Extract the (X, Y) coordinate from the center of the cell holding the provided text.  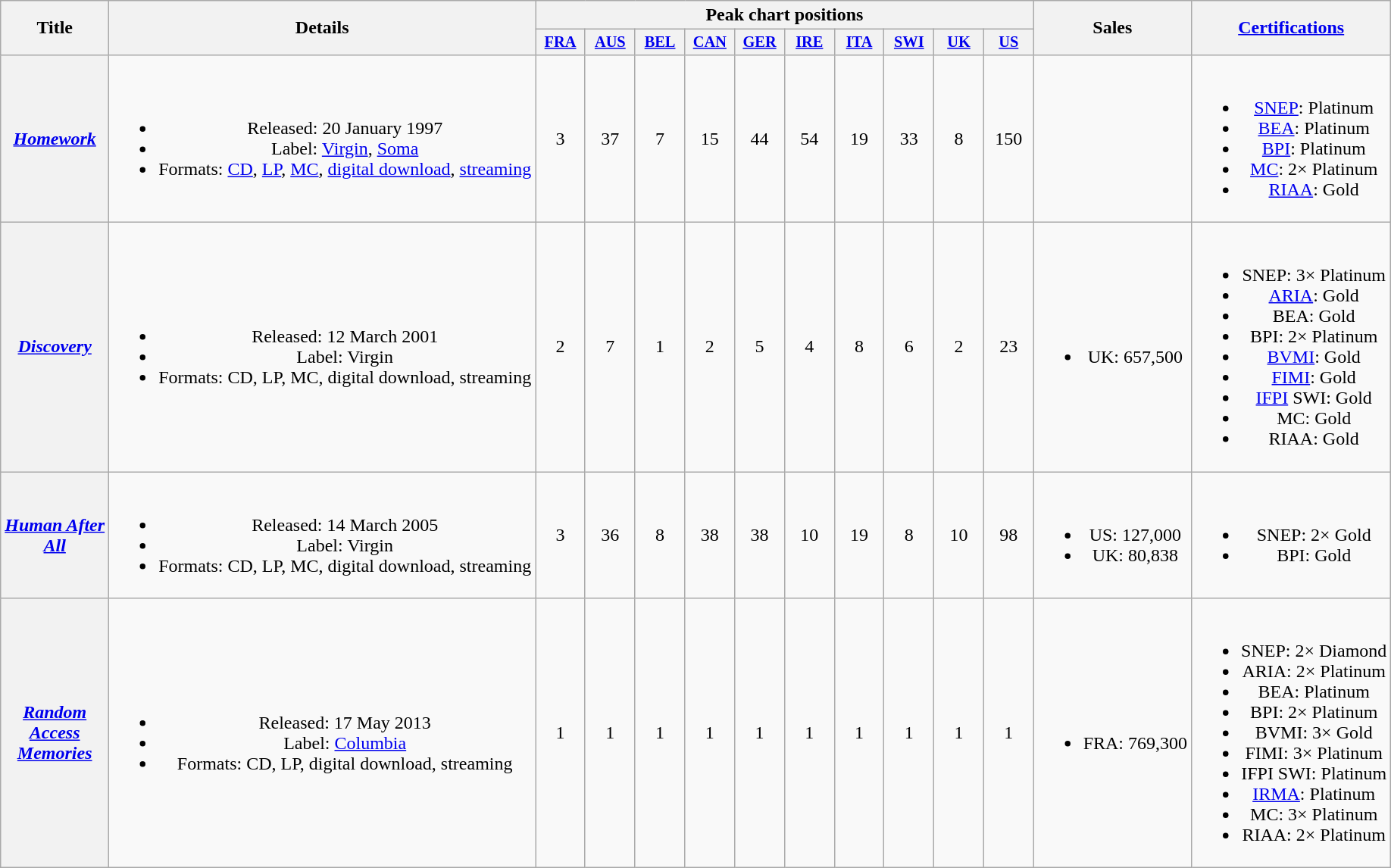
AUS (610, 42)
Details (323, 28)
BEL (660, 42)
GER (760, 42)
US (1008, 42)
15 (710, 138)
5 (760, 347)
SWI (909, 42)
54 (809, 138)
Released: 17 May 2013 Label: ColumbiaFormats: CD, LP, digital download, streaming (323, 733)
SNEP: 2× GoldBPI: Gold (1291, 535)
Title (55, 28)
UK (959, 42)
UK: 657,500 (1112, 347)
CAN (710, 42)
Peak chart positions (785, 15)
37 (610, 138)
SNEP: PlatinumBEA: PlatinumBPI: PlatinumMC: 2× PlatinumRIAA: Gold (1291, 138)
Discovery (55, 347)
RandomAccessMemories (55, 733)
98 (1008, 535)
33 (909, 138)
Sales (1112, 28)
Homework (55, 138)
Released: 14 March 2005 Label: VirginFormats: CD, LP, MC, digital download, streaming (323, 535)
36 (610, 535)
Certifications (1291, 28)
44 (760, 138)
FRA: 769,300 (1112, 733)
IRE (809, 42)
FRA (561, 42)
US: 127,000UK: 80,838 (1112, 535)
6 (909, 347)
23 (1008, 347)
Released: 12 March 2001 Label: VirginFormats: CD, LP, MC, digital download, streaming (323, 347)
ITA (859, 42)
Released: 20 January 1997 Label: Virgin, SomaFormats: CD, LP, MC, digital download, streaming (323, 138)
4 (809, 347)
150 (1008, 138)
SNEP: 3× PlatinumARIA: GoldBEA: GoldBPI: 2× PlatinumBVMI: GoldFIMI: GoldIFPI SWI: GoldMC: GoldRIAA: Gold (1291, 347)
Human AfterAll (55, 535)
